Provide the (x, y) coordinate of the cell's center where the given text is located.  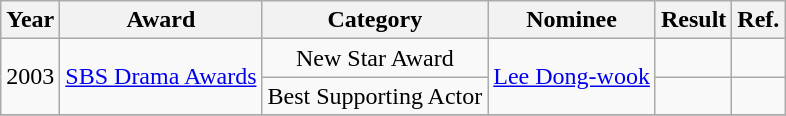
Ref. (758, 20)
Result (693, 20)
New Star Award (375, 58)
Best Supporting Actor (375, 96)
SBS Drama Awards (161, 77)
Category (375, 20)
2003 (30, 77)
Nominee (572, 20)
Year (30, 20)
Award (161, 20)
Lee Dong-wook (572, 77)
